Return the (x, y) coordinate for the center point of the cell that contains the specified text.  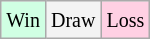
Loss (126, 20)
Draw (72, 20)
Win (24, 20)
